Find where the given text appears and provide that cell's center as (X, Y) coordinate. 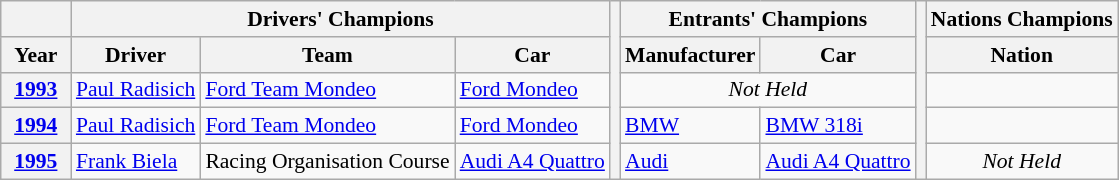
Manufacturer (690, 55)
Drivers' Champions (340, 19)
Audi (690, 162)
1993 (36, 90)
Racing Organisation Course (327, 162)
Entrants' Champions (768, 19)
1994 (36, 126)
BMW 318i (838, 126)
Frank Biela (136, 162)
Driver (136, 55)
Year (36, 55)
Nations Champions (1022, 19)
1995 (36, 162)
Team (327, 55)
Nation (1022, 55)
BMW (690, 126)
